Pinpoint the cell where the given text exists, returning its [X, Y] midpoint coordinate. 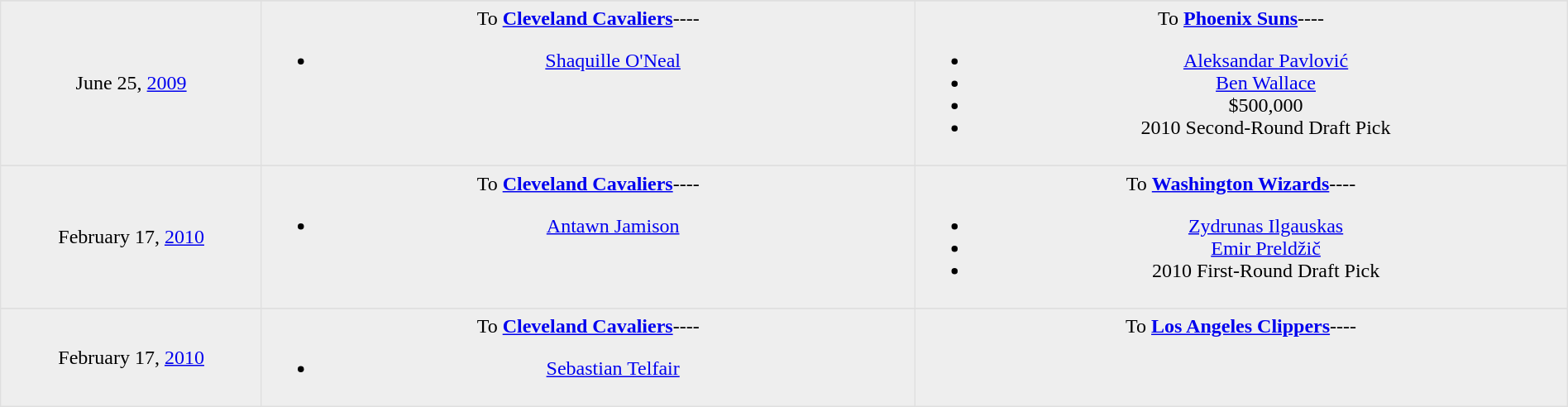
June 25, 2009 [131, 84]
To Cleveland Cavaliers---- Shaquille O'Neal [587, 84]
To Los Angeles Clippers---- [1241, 357]
To Washington Wizards---- Zydrunas Ilgauskas Emir Preldžič2010 First-Round Draft Pick [1241, 237]
To Cleveland Cavaliers---- Antawn Jamison [587, 237]
To Cleveland Cavaliers---- Sebastian Telfair [587, 357]
To Phoenix Suns----Aleksandar PavlovićBen Wallace$500,0002010 Second-Round Draft Pick [1241, 84]
